Locate the cell with the specified text and output its (X, Y) center coordinate. 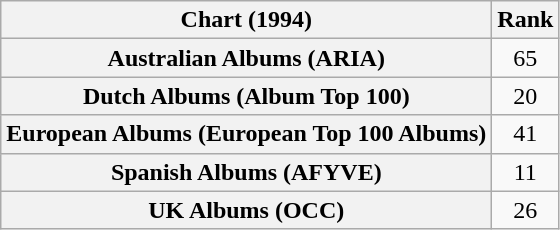
Spanish Albums (AFYVE) (246, 172)
European Albums (European Top 100 Albums) (246, 134)
UK Albums (OCC) (246, 210)
20 (526, 96)
11 (526, 172)
26 (526, 210)
Chart (1994) (246, 20)
41 (526, 134)
Dutch Albums (Album Top 100) (246, 96)
Australian Albums (ARIA) (246, 58)
65 (526, 58)
Rank (526, 20)
